Find where the given text appears and provide that cell's center as [x, y] coordinate. 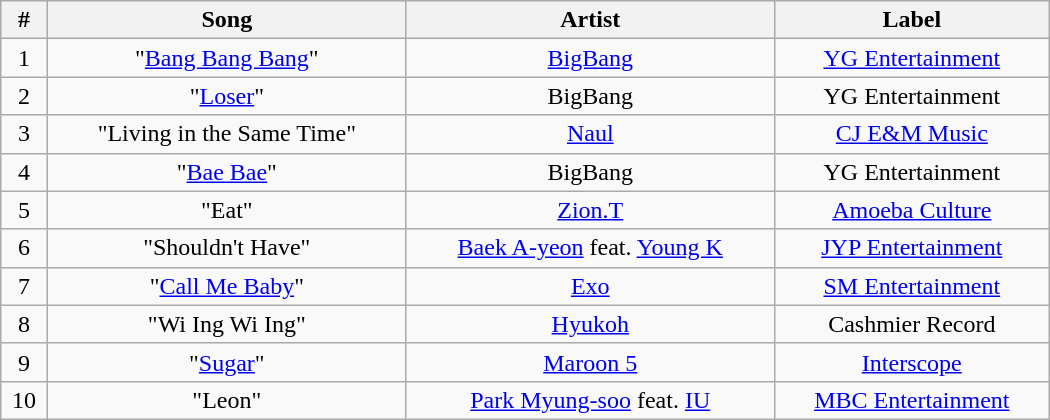
Naul [590, 134]
6 [24, 248]
Hyukoh [590, 324]
"Bang Bang Bang" [226, 58]
8 [24, 324]
1 [24, 58]
"Shouldn't Have" [226, 248]
5 [24, 210]
2 [24, 96]
Artist [590, 20]
3 [24, 134]
10 [24, 400]
"Bae Bae" [226, 172]
Maroon 5 [590, 362]
JYP Entertainment [912, 248]
4 [24, 172]
Interscope [912, 362]
MBC Entertainment [912, 400]
Exo [590, 286]
"Eat" [226, 210]
SM Entertainment [912, 286]
CJ E&M Music [912, 134]
Song [226, 20]
Label [912, 20]
"Leon" [226, 400]
Amoeba Culture [912, 210]
7 [24, 286]
"Call Me Baby" [226, 286]
"Loser" [226, 96]
Park Myung-soo feat. IU [590, 400]
"Living in the Same Time" [226, 134]
"Sugar" [226, 362]
9 [24, 362]
# [24, 20]
Zion.T [590, 210]
Cashmier Record [912, 324]
"Wi Ing Wi Ing" [226, 324]
Baek A-yeon feat. Young K [590, 248]
